Find where the given text appears and provide that cell's center as (x, y) coordinate. 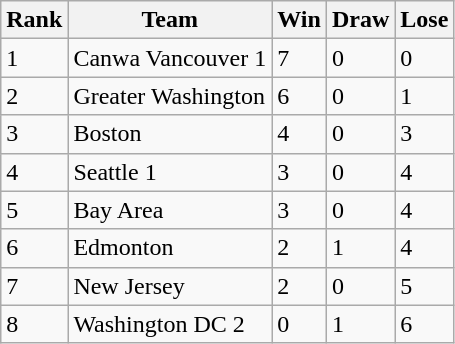
Washington DC 2 (170, 324)
Rank (34, 20)
Greater Washington (170, 96)
Lose (424, 20)
Edmonton (170, 248)
New Jersey (170, 286)
Seattle 1 (170, 172)
Draw (360, 20)
Team (170, 20)
Bay Area (170, 210)
Canwa Vancouver 1 (170, 58)
8 (34, 324)
Win (300, 20)
Boston (170, 134)
